Return the (x, y) coordinate for the center point of the cell that contains the specified text.  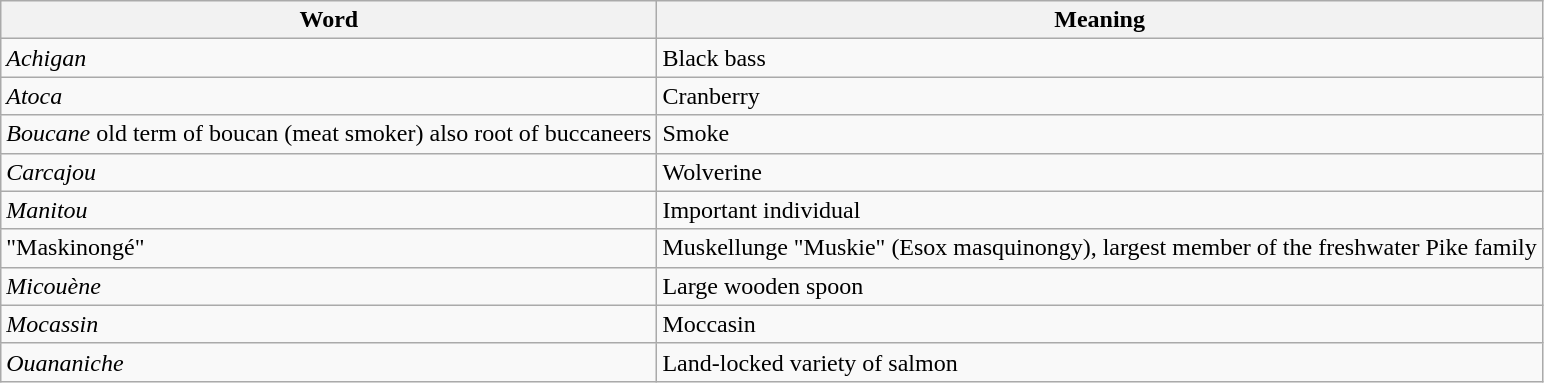
"Maskinongé" (329, 248)
Moccasin (1100, 324)
Wolverine (1100, 172)
Carcajou (329, 172)
Muskellunge "Muskie" (Esox masquinongy), largest member of the freshwater Pike family (1100, 248)
Important individual (1100, 210)
Mocassin (329, 324)
Land-locked variety of salmon (1100, 362)
Cranberry (1100, 96)
Large wooden spoon (1100, 286)
Atoca (329, 96)
Boucane old term of boucan (meat smoker) also root of buccaneers (329, 134)
Black bass (1100, 58)
Ouananiche (329, 362)
Meaning (1100, 20)
Word (329, 20)
Manitou (329, 210)
Achigan (329, 58)
Micouène (329, 286)
Smoke (1100, 134)
